Pinpoint the cell where the given text exists, returning its (X, Y) midpoint coordinate. 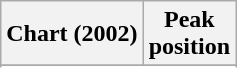
Chart (2002) (72, 34)
Peakposition (189, 34)
